Identify which cell holds the provided text, then report its [X, Y] central coordinate. 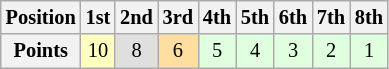
6 [178, 51]
8th [369, 17]
5th [255, 17]
4th [217, 17]
3 [293, 51]
2nd [136, 17]
Points [41, 51]
7th [331, 17]
5 [217, 51]
1st [98, 17]
1 [369, 51]
8 [136, 51]
2 [331, 51]
3rd [178, 17]
10 [98, 51]
Position [41, 17]
6th [293, 17]
4 [255, 51]
